Provide the (x, y) coordinate of the cell's center where the given text is located.  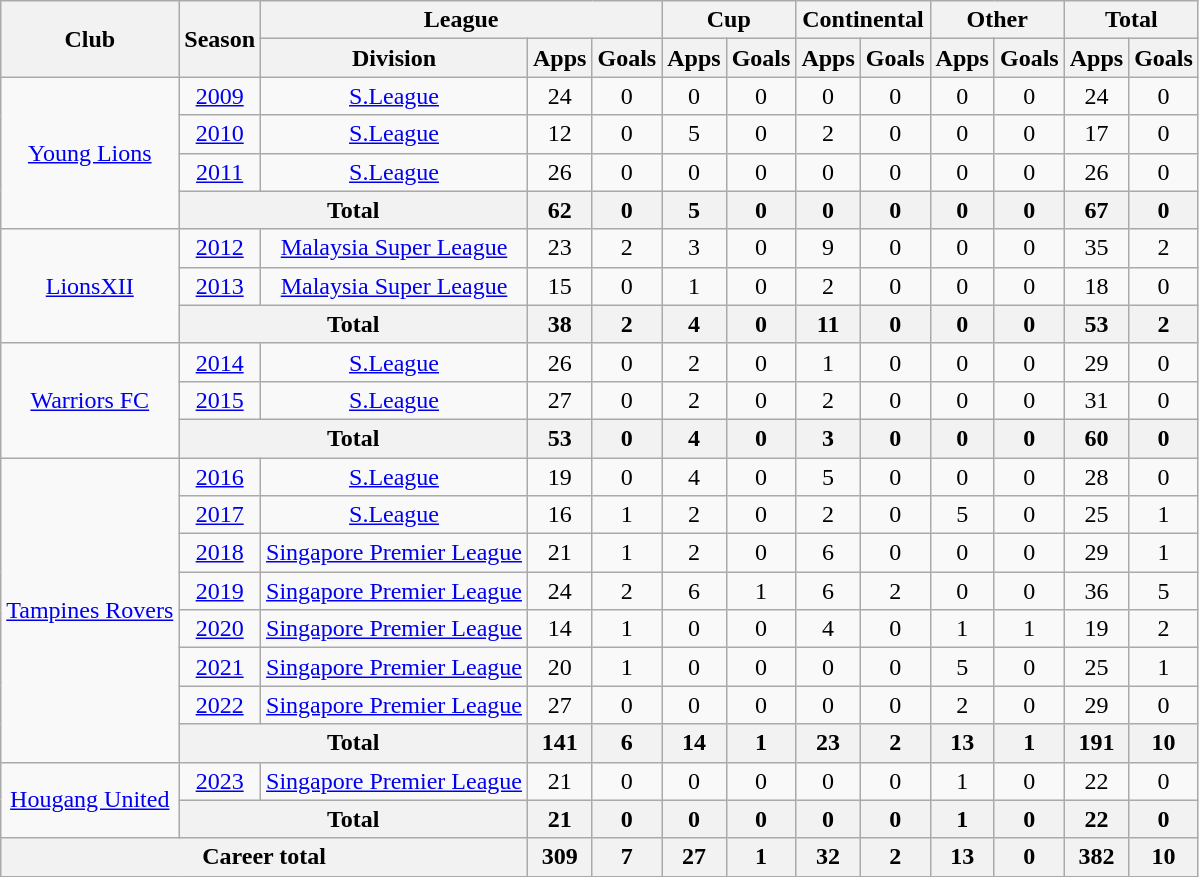
28 (1096, 477)
2012 (220, 248)
31 (1096, 400)
2009 (220, 96)
67 (1096, 210)
2022 (220, 705)
LionsXII (90, 286)
Career total (264, 857)
2023 (220, 781)
2020 (220, 629)
League (462, 20)
2016 (220, 477)
2018 (220, 553)
Club (90, 39)
15 (560, 286)
9 (828, 248)
2017 (220, 515)
62 (560, 210)
20 (560, 667)
2014 (220, 362)
2021 (220, 667)
7 (627, 857)
141 (560, 743)
2010 (220, 134)
Tampines Rovers (90, 610)
Continental (863, 20)
18 (1096, 286)
Hougang United (90, 800)
Other (997, 20)
Cup (729, 20)
Division (394, 58)
60 (1096, 438)
382 (1096, 857)
2019 (220, 591)
36 (1096, 591)
309 (560, 857)
Young Lions (90, 153)
17 (1096, 134)
35 (1096, 248)
Warriors FC (90, 400)
12 (560, 134)
11 (828, 324)
38 (560, 324)
16 (560, 515)
32 (828, 857)
2015 (220, 400)
2013 (220, 286)
2011 (220, 172)
Season (220, 39)
191 (1096, 743)
